Provide the (x, y) coordinate of the cell's center where the given text is located.  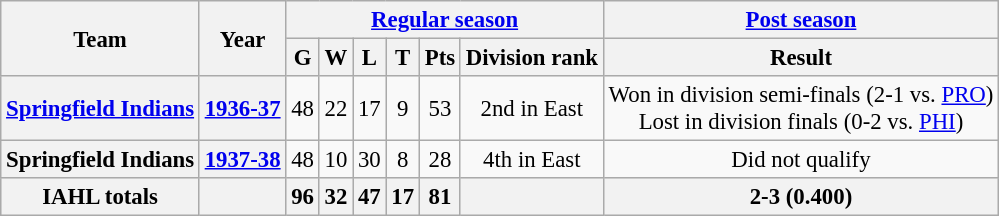
2nd in East (532, 108)
81 (440, 197)
47 (370, 197)
Did not qualify (800, 160)
32 (336, 197)
W (336, 58)
Team (100, 38)
Year (242, 38)
1937-38 (242, 160)
T (402, 58)
IAHL totals (100, 197)
53 (440, 108)
10 (336, 160)
9 (402, 108)
30 (370, 160)
22 (336, 108)
96 (302, 197)
8 (402, 160)
Pts (440, 58)
1936-37 (242, 108)
28 (440, 160)
2-3 (0.400) (800, 197)
4th in East (532, 160)
Result (800, 58)
Regular season (444, 20)
Won in division semi-finals (2-1 vs. PRO) Lost in division finals (0-2 vs. PHI) (800, 108)
G (302, 58)
Post season (800, 20)
L (370, 58)
Division rank (532, 58)
